Output the [X, Y] coordinate of the center of the cell containing the given text.  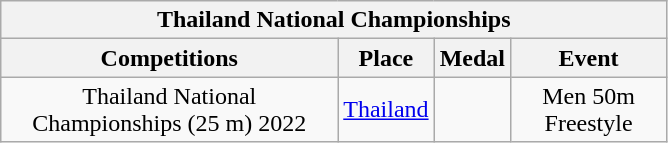
Place [386, 58]
Thailand [386, 110]
Thailand National Championships [334, 20]
Competitions [170, 58]
Event [588, 58]
Men 50m Freestyle [588, 110]
Medal [472, 58]
Thailand National Championships (25 m) 2022 [170, 110]
